Search for the cell housing the specified text and yield its [x, y] center coordinate. 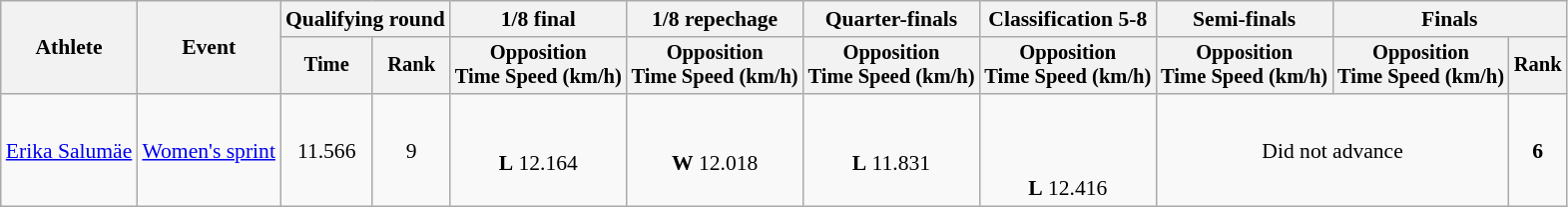
Quarter-finals [892, 19]
L 12.416 [1068, 150]
Event [209, 48]
L 12.164 [539, 150]
11.566 [326, 150]
Erika Salumäe [70, 150]
W 12.018 [715, 150]
9 [411, 150]
Did not advance [1332, 150]
Classification 5-8 [1068, 19]
Finals [1449, 19]
Time [326, 66]
L 11.831 [892, 150]
6 [1538, 150]
1/8 repechage [715, 19]
1/8 final [539, 19]
Semi-finals [1244, 19]
Women's sprint [209, 150]
Athlete [70, 48]
Qualifying round [365, 19]
